Scan for the cell matching the given text and deliver its [x, y] coordinate at center. 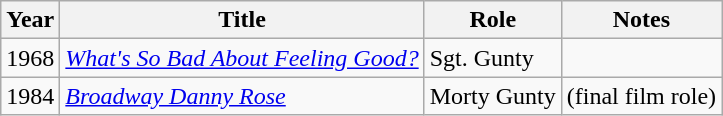
Broadway Danny Rose [242, 96]
1968 [30, 58]
Notes [641, 20]
Morty Gunty [492, 96]
Year [30, 20]
Sgt. Gunty [492, 58]
What's So Bad About Feeling Good? [242, 58]
1984 [30, 96]
Title [242, 20]
(final film role) [641, 96]
Role [492, 20]
